Locate the cell with the specified text and output its [x, y] center coordinate. 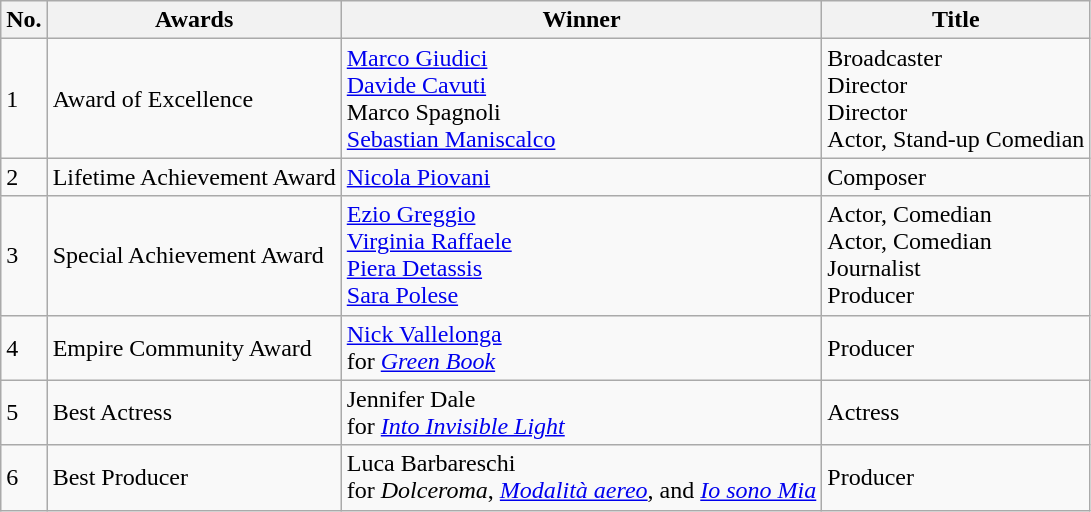
Winner [582, 20]
Award of Excellence [194, 98]
Actor, ComedianActor, ComedianJournalistProducer [956, 256]
Empire Community Award [194, 348]
Title [956, 20]
Composer [956, 177]
Actress [956, 412]
1 [24, 98]
BroadcasterDirectorDirectorActor, Stand-up Comedian [956, 98]
Lifetime Achievement Award [194, 177]
Marco GiudiciDavide CavutiMarco SpagnoliSebastian Maniscalco [582, 98]
Jennifer Dalefor Into Invisible Light [582, 412]
Nicola Piovani [582, 177]
Ezio GreggioVirginia RaffaelePiera DetassisSara Polese [582, 256]
Best Actress [194, 412]
Special Achievement Award [194, 256]
3 [24, 256]
2 [24, 177]
Nick Vallelongafor Green Book [582, 348]
5 [24, 412]
4 [24, 348]
Awards [194, 20]
No. [24, 20]
6 [24, 478]
Best Producer [194, 478]
Luca Barbareschifor Dolceroma, Modalità aereo, and Io sono Mia [582, 478]
